Scan for the cell matching the given text and deliver its (x, y) coordinate at center. 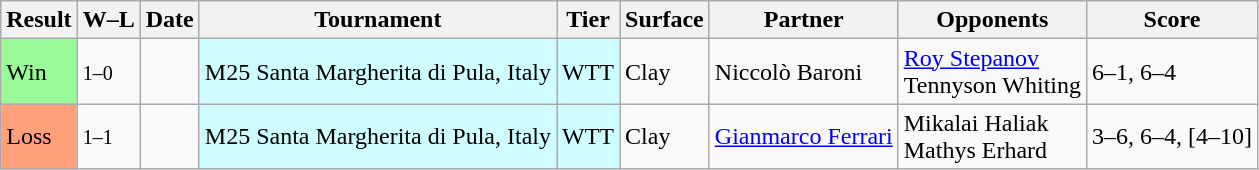
Date (170, 20)
Niccolò Baroni (804, 72)
Opponents (992, 20)
Roy Stepanov Tennyson Whiting (992, 72)
Result (39, 20)
Partner (804, 20)
6–1, 6–4 (1172, 72)
Surface (665, 20)
Loss (39, 136)
Gianmarco Ferrari (804, 136)
W–L (108, 20)
Win (39, 72)
1–1 (108, 136)
Tier (588, 20)
Tournament (378, 20)
Mikalai Haliak Mathys Erhard (992, 136)
Score (1172, 20)
3–6, 6–4, [4–10] (1172, 136)
1–0 (108, 72)
